Scan for the cell matching the given text and deliver its [X, Y] coordinate at center. 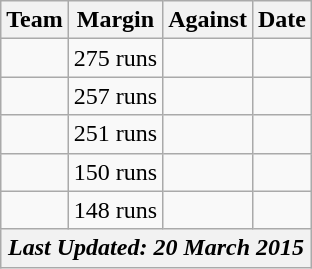
Against [208, 20]
Last Updated: 20 March 2015 [156, 248]
Team [35, 20]
275 runs [115, 58]
150 runs [115, 172]
Margin [115, 20]
257 runs [115, 96]
Date [282, 20]
148 runs [115, 210]
251 runs [115, 134]
